Find where the given text appears and provide that cell's center as (x, y) coordinate. 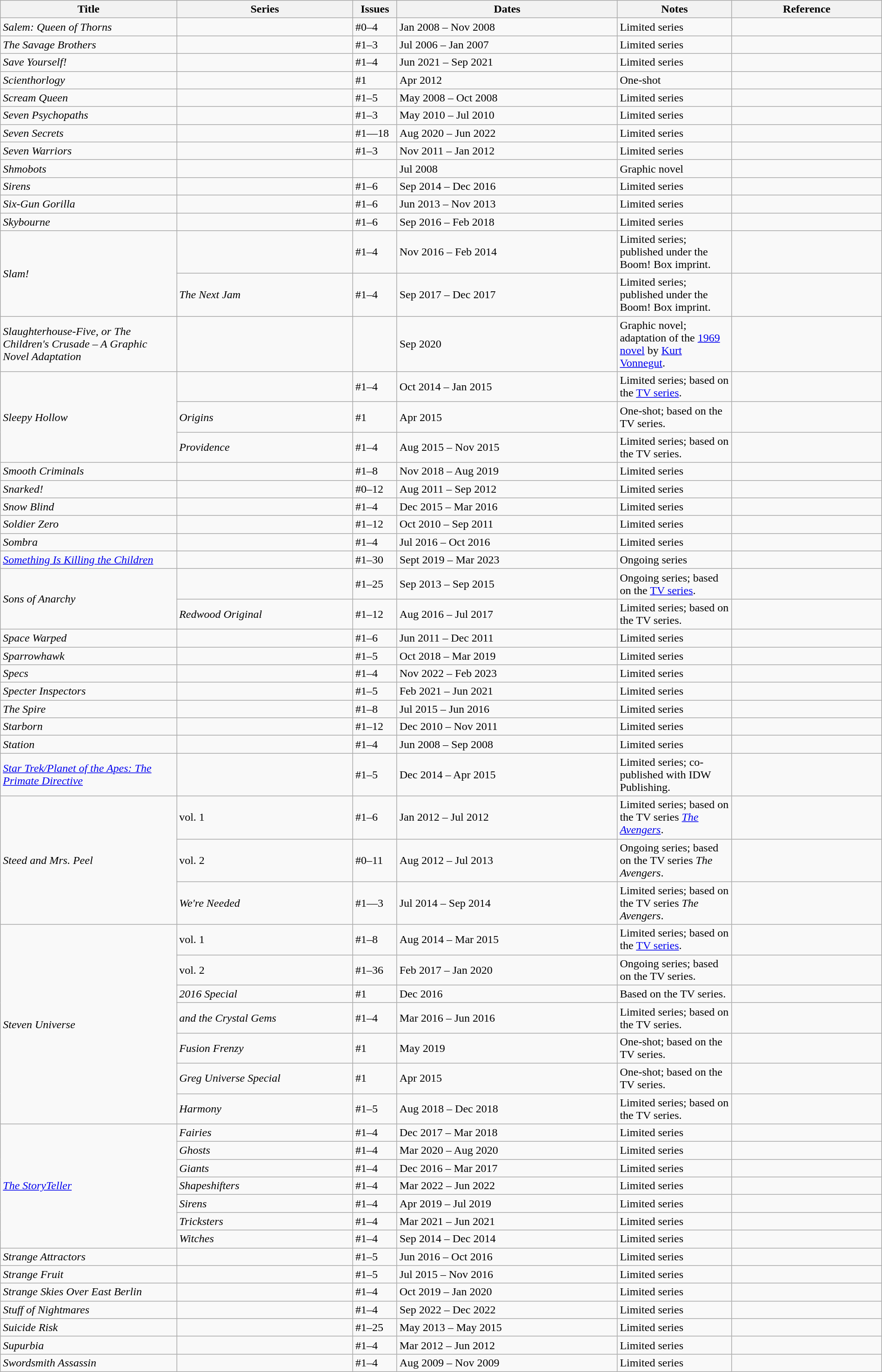
Aug 2012 – Jul 2013 (507, 860)
Title (88, 9)
Aug 2009 – Nov 2009 (507, 1363)
Jan 2008 – Nov 2008 (507, 27)
Specter Inspectors (88, 691)
Suicide Risk (88, 1327)
Jul 2015 – Jun 2016 (507, 709)
Graphic novel; adaptation of the 1969 novel by Kurt Vonnegut. (675, 344)
Nov 2018 – Aug 2019 (507, 471)
Salem: Queen of Thorns (88, 27)
Mar 2020 – Aug 2020 (507, 1151)
Sparrowhawk (88, 656)
Scienthorlogy (88, 80)
Aug 2014 – Mar 2015 (507, 940)
Series (265, 9)
Oct 2019 – Jan 2020 (507, 1292)
Jul 2016 – Oct 2016 (507, 542)
Strange Skies Over East Berlin (88, 1292)
Fusion Frenzy (265, 1048)
Nov 2011 – Jan 2012 (507, 151)
Ongoing series (675, 560)
Based on the TV series. (675, 994)
Giants (265, 1168)
Sep 2013 – Sep 2015 (507, 583)
Strange Fruit (88, 1274)
#0–12 (375, 489)
#1–36 (375, 970)
Sep 2017 – Dec 2017 (507, 295)
Aug 2016 – Jul 2017 (507, 614)
Dec 2010 – Nov 2011 (507, 727)
Supurbia (88, 1345)
Origins (265, 417)
Sep 2014 – Dec 2016 (507, 186)
Dates (507, 9)
Apr 2012 (507, 80)
Sept 2019 – Mar 2023 (507, 560)
Jan 2012 – Jul 2012 (507, 817)
We're Needed (265, 903)
One-shot (675, 80)
Dec 2016 (507, 994)
Aug 2011 – Sep 2012 (507, 489)
The StoryTeller (88, 1186)
Feb 2017 – Jan 2020 (507, 970)
Mar 2021 – Jun 2021 (507, 1221)
May 2013 – May 2015 (507, 1327)
Stuff of Nightmares (88, 1310)
Dec 2014 – Apr 2015 (507, 775)
#0–4 (375, 27)
Sep 2022 – Dec 2022 (507, 1310)
The Spire (88, 709)
Space Warped (88, 638)
#1—3 (375, 903)
Skybourne (88, 222)
Oct 2014 – Jan 2015 (507, 387)
Seven Secrets (88, 133)
Save Yourself! (88, 62)
Harmony (265, 1108)
Jun 2008 – Sep 2008 (507, 744)
Jul 2014 – Sep 2014 (507, 903)
Jun 2016 – Oct 2016 (507, 1257)
Dec 2015 – Mar 2016 (507, 507)
Tricksters (265, 1221)
Issues (375, 9)
May 2008 – Oct 2008 (507, 98)
Snow Blind (88, 507)
Sep 2014 – Dec 2014 (507, 1239)
Sleepy Hollow (88, 417)
Snarked! (88, 489)
Slam! (88, 274)
#0–11 (375, 860)
Apr 2019 – Jul 2019 (507, 1204)
Dec 2017 – Mar 2018 (507, 1133)
#1–30 (375, 560)
Jul 2015 – Nov 2016 (507, 1274)
Steed and Mrs. Peel (88, 860)
Mar 2016 – Jun 2016 (507, 1018)
Mar 2012 – Jun 2012 (507, 1345)
Mar 2022 – Jun 2022 (507, 1186)
Dec 2016 – Mar 2017 (507, 1168)
Six-Gun Gorilla (88, 204)
Oct 2010 – Sep 2011 (507, 524)
Seven Psychopaths (88, 115)
Something Is Killing the Children (88, 560)
Nov 2022 – Feb 2023 (507, 674)
Oct 2018 – Mar 2019 (507, 656)
Sep 2020 (507, 344)
Redwood Original (265, 614)
Scream Queen (88, 98)
Station (88, 744)
Ongoing series; based on the TV series The Avengers. (675, 860)
#1—18 (375, 133)
Aug 2020 – Jun 2022 (507, 133)
Aug 2015 – Nov 2015 (507, 448)
The Savage Brothers (88, 45)
and the Crystal Gems (265, 1018)
Star Trek/Planet of the Apes: The Primate Directive (88, 775)
Soldier Zero (88, 524)
Limited series; co-published with IDW Publishing. (675, 775)
Feb 2021 – Jun 2021 (507, 691)
Shmobots (88, 168)
Ghosts (265, 1151)
Greg Universe Special (265, 1078)
Sep 2016 – Feb 2018 (507, 222)
Graphic novel (675, 168)
Smooth Criminals (88, 471)
Notes (675, 9)
May 2019 (507, 1048)
Slaughterhouse-Five, or The Children's Crusade – A Graphic Novel Adaptation (88, 344)
Sons of Anarchy (88, 599)
Shapeshifters (265, 1186)
Starborn (88, 727)
Witches (265, 1239)
Jun 2021 – Sep 2021 (507, 62)
The Next Jam (265, 295)
May 2010 – Jul 2010 (507, 115)
Jul 2008 (507, 168)
Jun 2013 – Nov 2013 (507, 204)
Aug 2018 – Dec 2018 (507, 1108)
Specs (88, 674)
Swordsmith Assassin (88, 1363)
Nov 2016 – Feb 2014 (507, 252)
Seven Warriors (88, 151)
Sombra (88, 542)
Fairies (265, 1133)
Jul 2006 – Jan 2007 (507, 45)
2016 Special (265, 994)
Steven Universe (88, 1024)
Reference (807, 9)
Strange Attractors (88, 1257)
Jun 2011 – Dec 2011 (507, 638)
Providence (265, 448)
